Extract the (X, Y) coordinate from the center of the cell holding the provided text.  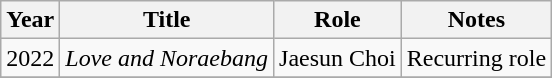
Notes (476, 20)
Year (30, 20)
Recurring role (476, 58)
Jaesun Choi (338, 58)
Love and Noraebang (167, 58)
2022 (30, 58)
Role (338, 20)
Title (167, 20)
